Scan for the cell matching the given text and deliver its [x, y] coordinate at center. 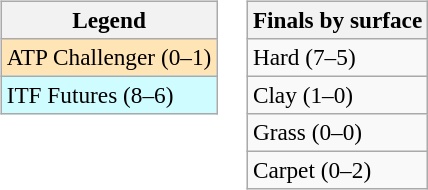
ATP Challenger (0–1) [108, 57]
Carpet (0–2) [337, 171]
Legend [108, 20]
Grass (0–0) [337, 133]
Clay (1–0) [337, 95]
ITF Futures (8–6) [108, 95]
Finals by surface [337, 20]
Hard (7–5) [337, 57]
